Extract the [x, y] coordinate from the center of the cell holding the provided text.  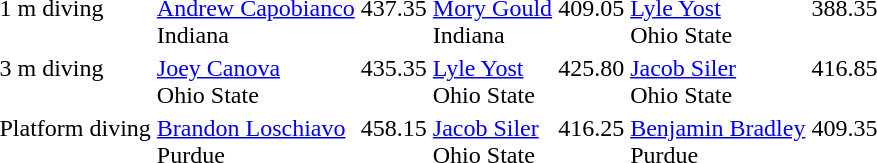
435.35 [394, 82]
425.80 [592, 82]
Jacob SilerOhio State [718, 82]
Lyle YostOhio State [492, 82]
Joey CanovaOhio State [256, 82]
